Detect which cell encompasses the target text, then output its [x, y] center coordinate. 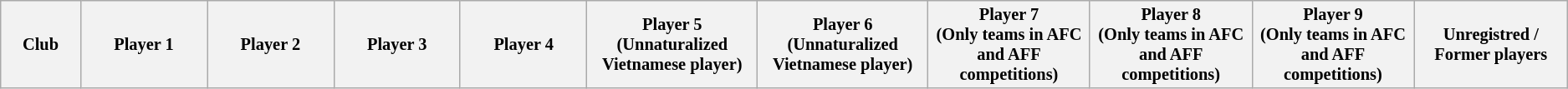
Player 8(Only teams in AFC and AFF competitions) [1171, 44]
Player 1 [144, 44]
Player 6(Unnaturalized Vietnamese player) [843, 44]
Player 4 [524, 44]
Player 2 [271, 44]
Club [41, 44]
Player 7(Only teams in AFC and AFF competitions) [1009, 44]
Player 3 [396, 44]
Player 5(Unnaturalized Vietnamese player) [672, 44]
Unregistred / Former players [1491, 44]
Player 9(Only teams in AFC and AFF competitions) [1333, 44]
